Pinpoint the cell where the given text exists, returning its (x, y) midpoint coordinate. 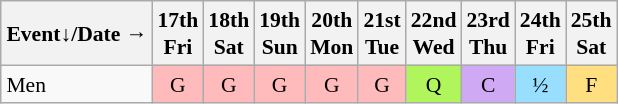
F (592, 84)
17thFri (178, 33)
25thSat (592, 33)
18thSat (228, 33)
23rdThu (488, 33)
20thMon (332, 33)
21stTue (382, 33)
22ndWed (434, 33)
Q (434, 84)
C (488, 84)
Men (76, 84)
Event↓/Date → (76, 33)
½ (540, 84)
24thFri (540, 33)
19thSun (280, 33)
